From the cell containing the given text, extract its center point as [x, y] coordinate. 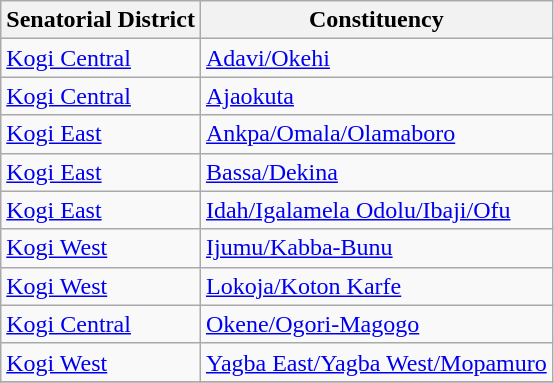
Lokoja/Koton Karfe [376, 286]
Constituency [376, 20]
Ijumu/Kabba-Bunu [376, 248]
Ankpa/Omala/Olamaboro [376, 134]
Bassa/Dekina [376, 172]
Yagba East/Yagba West/Mopamuro [376, 362]
Ajaokuta [376, 96]
Okene/Ogori-Magogo [376, 324]
Senatorial District [101, 20]
Idah/Igalamela Odolu/Ibaji/Ofu [376, 210]
Adavi/Okehi [376, 58]
